From the cell containing the given text, extract its center point as (x, y) coordinate. 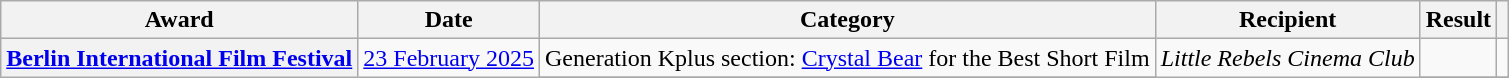
Result (1458, 20)
23 February 2025 (449, 58)
Generation Kplus section: Crystal Bear for the Best Short Film (848, 58)
Little Rebels Cinema Club (1288, 58)
Berlin International Film Festival (180, 58)
Recipient (1288, 20)
Category (848, 20)
Award (180, 20)
Date (449, 20)
